Pinpoint the cell where the given text exists, returning its (X, Y) midpoint coordinate. 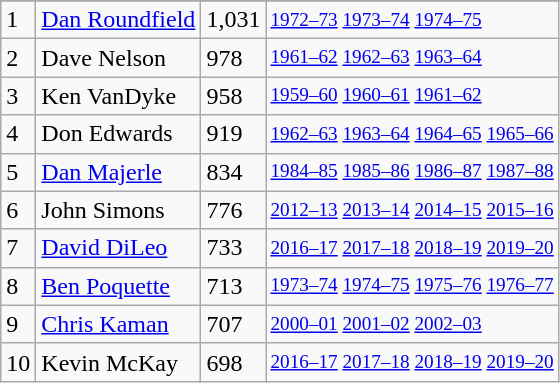
776 (234, 210)
958 (234, 96)
David DiLeo (118, 248)
6 (18, 210)
Dave Nelson (118, 58)
707 (234, 324)
Dan Roundfield (118, 20)
698 (234, 362)
1962–63 1963–64 1964–65 1965–66 (412, 134)
Dan Majerle (118, 172)
Ben Poquette (118, 286)
834 (234, 172)
1,031 (234, 20)
2000–01 2001–02 2002–03 (412, 324)
John Simons (118, 210)
713 (234, 286)
919 (234, 134)
1972–73 1973–74 1974–75 (412, 20)
1 (18, 20)
1973–74 1974–75 1975–76 1976–77 (412, 286)
8 (18, 286)
2012–13 2013–14 2014–15 2015–16 (412, 210)
9 (18, 324)
733 (234, 248)
Ken VanDyke (118, 96)
5 (18, 172)
3 (18, 96)
978 (234, 58)
2 (18, 58)
7 (18, 248)
1959–60 1960–61 1961–62 (412, 96)
1961–62 1962–63 1963–64 (412, 58)
Don Edwards (118, 134)
Chris Kaman (118, 324)
4 (18, 134)
10 (18, 362)
1984–85 1985–86 1986–87 1987–88 (412, 172)
Kevin McKay (118, 362)
